Extract the [x, y] coordinate from the center of the cell holding the provided text.  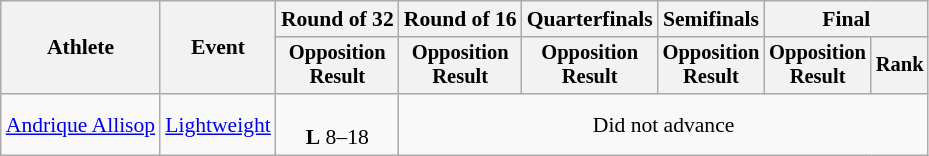
Andrique Allisop [80, 124]
Athlete [80, 48]
Round of 16 [460, 19]
Lightweight [218, 124]
L 8–18 [338, 124]
Final [846, 19]
Round of 32 [338, 19]
Rank [900, 66]
Did not advance [664, 124]
Event [218, 48]
Quarterfinals [590, 19]
Semifinals [712, 19]
